Pinpoint the cell where the given text exists, returning its [x, y] midpoint coordinate. 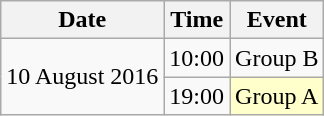
Group B [277, 58]
10 August 2016 [82, 77]
Group A [277, 96]
10:00 [197, 58]
Time [197, 20]
Event [277, 20]
Date [82, 20]
19:00 [197, 96]
